Scan for the cell matching the given text and deliver its (x, y) coordinate at center. 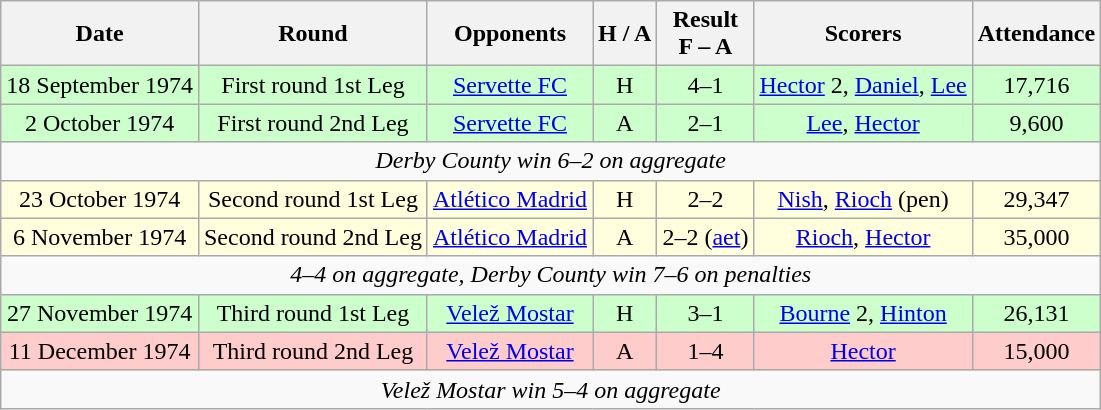
First round 1st Leg (312, 85)
Lee, Hector (863, 123)
2–1 (706, 123)
15,000 (1036, 351)
Third round 1st Leg (312, 313)
First round 2nd Leg (312, 123)
11 December 1974 (100, 351)
Bourne 2, Hinton (863, 313)
Date (100, 34)
18 September 1974 (100, 85)
Hector (863, 351)
4–4 on aggregate, Derby County win 7–6 on penalties (551, 275)
Third round 2nd Leg (312, 351)
Round (312, 34)
Derby County win 6–2 on aggregate (551, 161)
Attendance (1036, 34)
Scorers (863, 34)
6 November 1974 (100, 237)
ResultF – A (706, 34)
Nish, Rioch (pen) (863, 199)
4–1 (706, 85)
9,600 (1036, 123)
Hector 2, Daniel, Lee (863, 85)
23 October 1974 (100, 199)
Opponents (510, 34)
Rioch, Hector (863, 237)
27 November 1974 (100, 313)
26,131 (1036, 313)
Second round 1st Leg (312, 199)
H / A (624, 34)
2 October 1974 (100, 123)
2–2 (706, 199)
1–4 (706, 351)
35,000 (1036, 237)
3–1 (706, 313)
17,716 (1036, 85)
Velež Mostar win 5–4 on aggregate (551, 389)
2–2 (aet) (706, 237)
Second round 2nd Leg (312, 237)
29,347 (1036, 199)
